Scan for the cell matching the given text and deliver its [x, y] coordinate at center. 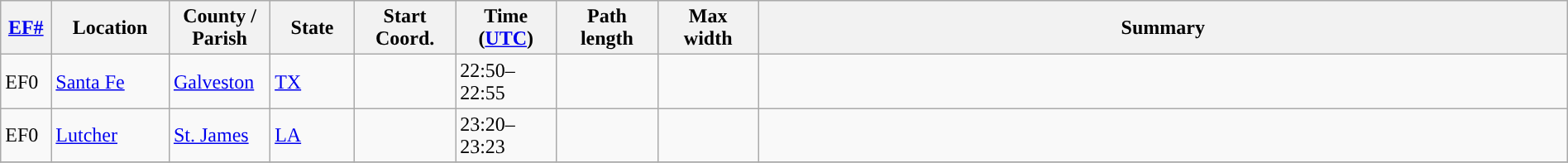
Max width [708, 28]
State [313, 28]
Santa Fe [111, 81]
EF# [26, 28]
Location [111, 28]
St. James [219, 136]
LA [313, 136]
Path length [607, 28]
Summary [1163, 28]
Lutcher [111, 136]
Start Coord. [404, 28]
TX [313, 81]
County / Parish [219, 28]
22:50–22:55 [506, 81]
23:20–23:23 [506, 136]
Time (UTC) [506, 28]
Galveston [219, 81]
